Identify which cell holds the provided text, then report its (X, Y) central coordinate. 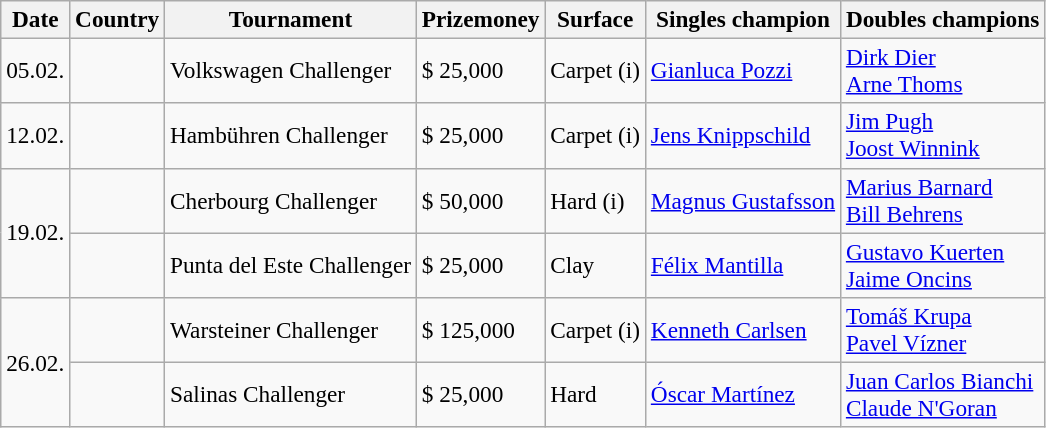
Óscar Martínez (742, 394)
Marius Barnard Bill Behrens (942, 200)
Magnus Gustafsson (742, 200)
Hard (i) (596, 200)
Date (36, 19)
26.02. (36, 362)
Gianluca Pozzi (742, 70)
Juan Carlos Bianchi Claude N'Goran (942, 394)
19.02. (36, 233)
05.02. (36, 70)
Tomáš Krupa Pavel Vízner (942, 330)
Volkswagen Challenger (291, 70)
$ 50,000 (480, 200)
Salinas Challenger (291, 394)
Dirk Dier Arne Thoms (942, 70)
Doubles champions (942, 19)
Singles champion (742, 19)
Prizemoney (480, 19)
Surface (596, 19)
Gustavo Kuerten Jaime Oncins (942, 264)
Jim Pugh Joost Winnink (942, 136)
Félix Mantilla (742, 264)
Kenneth Carlsen (742, 330)
$ 125,000 (480, 330)
Jens Knippschild (742, 136)
Punta del Este Challenger (291, 264)
Hard (596, 394)
Tournament (291, 19)
Country (118, 19)
Warsteiner Challenger (291, 330)
Cherbourg Challenger (291, 200)
Clay (596, 264)
12.02. (36, 136)
Hambühren Challenger (291, 136)
